From the cell containing the given text, extract its center point as [x, y] coordinate. 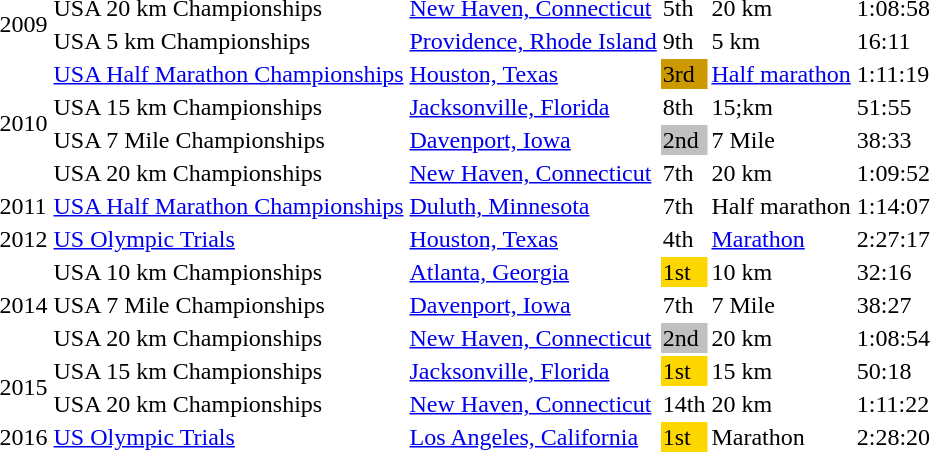
Los Angeles, California [533, 437]
3rd [684, 74]
Providence, Rhode Island [533, 41]
4th [684, 239]
USA 10 km Championships [228, 272]
15 km [781, 371]
5 km [781, 41]
9th [684, 41]
8th [684, 107]
USA 5 km Championships [228, 41]
Duluth, Minnesota [533, 206]
14th [684, 404]
15;km [781, 107]
10 km [781, 272]
Atlanta, Georgia [533, 272]
